Output the (x, y) coordinate of the center of the cell containing the given text.  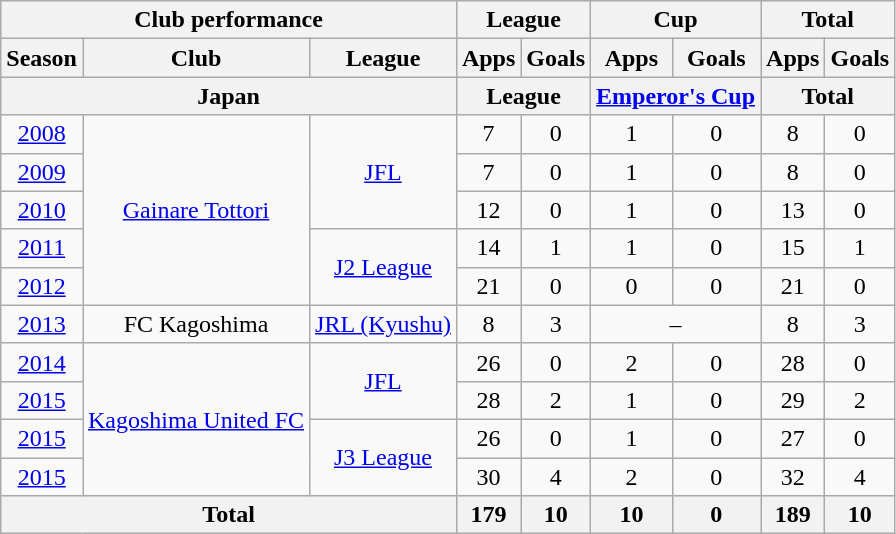
15 (793, 248)
12 (488, 210)
Cup (676, 20)
Gainare Tottori (196, 210)
179 (488, 515)
Emperor's Cup (676, 96)
2008 (42, 134)
2010 (42, 210)
Japan (229, 96)
JRL (Kyushu) (384, 324)
J2 League (384, 267)
32 (793, 477)
189 (793, 515)
13 (793, 210)
14 (488, 248)
29 (793, 400)
2009 (42, 172)
2014 (42, 362)
2012 (42, 286)
– (676, 324)
2013 (42, 324)
J3 League (384, 457)
30 (488, 477)
2011 (42, 248)
Club performance (229, 20)
Season (42, 58)
27 (793, 438)
FC Kagoshima (196, 324)
Kagoshima United FC (196, 419)
Club (196, 58)
